Identify which cell holds the provided text, then report its (x, y) central coordinate. 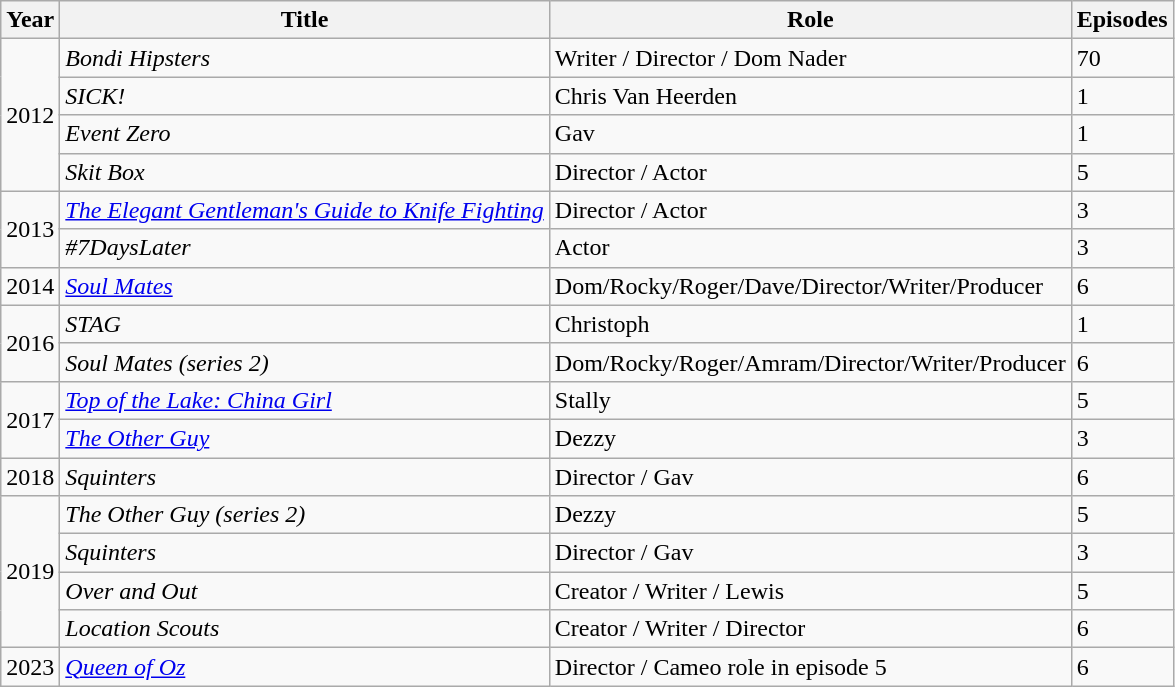
Christoph (810, 324)
Event Zero (304, 134)
Year (30, 20)
2014 (30, 286)
2012 (30, 115)
Queen of Oz (304, 667)
Creator / Writer / Director (810, 629)
Director / Сameo role in episode 5 (810, 667)
2023 (30, 667)
Actor (810, 248)
Gav (810, 134)
2017 (30, 419)
Chris Van Heerden (810, 96)
Creator / Writer / Lewis (810, 591)
Role (810, 20)
2016 (30, 343)
The Elegant Gentleman's Guide to Knife Fighting (304, 210)
Over and Out (304, 591)
SICK! (304, 96)
Dom/Rocky/Roger/Amram/Director/Writer/Producer (810, 362)
Location Scouts (304, 629)
Top of the Lake: China Girl (304, 400)
2018 (30, 477)
Episodes (1122, 20)
Dom/Rocky/Roger/Dave/Director/Writer/Producer (810, 286)
The Other Guy (series 2) (304, 515)
#7DaysLater (304, 248)
Soul Mates (304, 286)
Stally (810, 400)
Writer / Director / Dom Nader (810, 58)
2019 (30, 572)
70 (1122, 58)
Title (304, 20)
STAG (304, 324)
Skit Box (304, 172)
Soul Mates (series 2) (304, 362)
The Other Guy (304, 438)
2013 (30, 229)
Bondi Hipsters (304, 58)
